Return [x, y] of the center of cell containing provided text 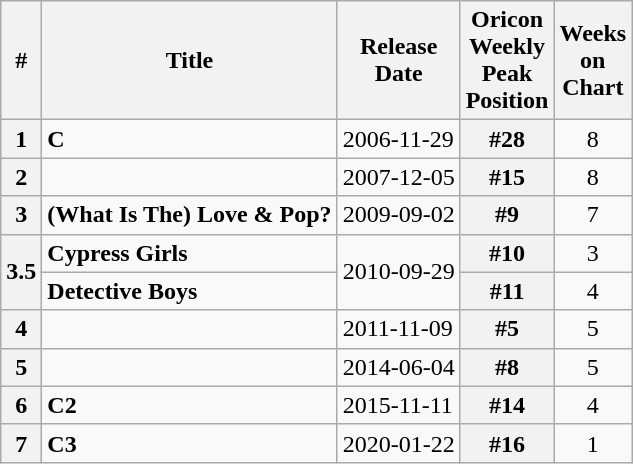
Detective Boys [190, 291]
C3 [190, 443]
Oricon WeeklyPeak Position [507, 60]
#8 [507, 367]
#10 [507, 253]
#16 [507, 443]
6 [22, 405]
Weeks onChart [593, 60]
2009-09-02 [398, 215]
#28 [507, 139]
#9 [507, 215]
Title [190, 60]
#5 [507, 329]
Release Date [398, 60]
#11 [507, 291]
#14 [507, 405]
#15 [507, 177]
3.5 [22, 272]
(What Is The) Love & Pop? [190, 215]
2014-06-04 [398, 367]
Cypress Girls [190, 253]
2011-11-09 [398, 329]
C [190, 139]
2007-12-05 [398, 177]
C2 [190, 405]
2 [22, 177]
2010-09-29 [398, 272]
2006-11-29 [398, 139]
2020-01-22 [398, 443]
2015-11-11 [398, 405]
# [22, 60]
